Return the (X, Y) coordinate for the center point of the cell that contains the specified text.  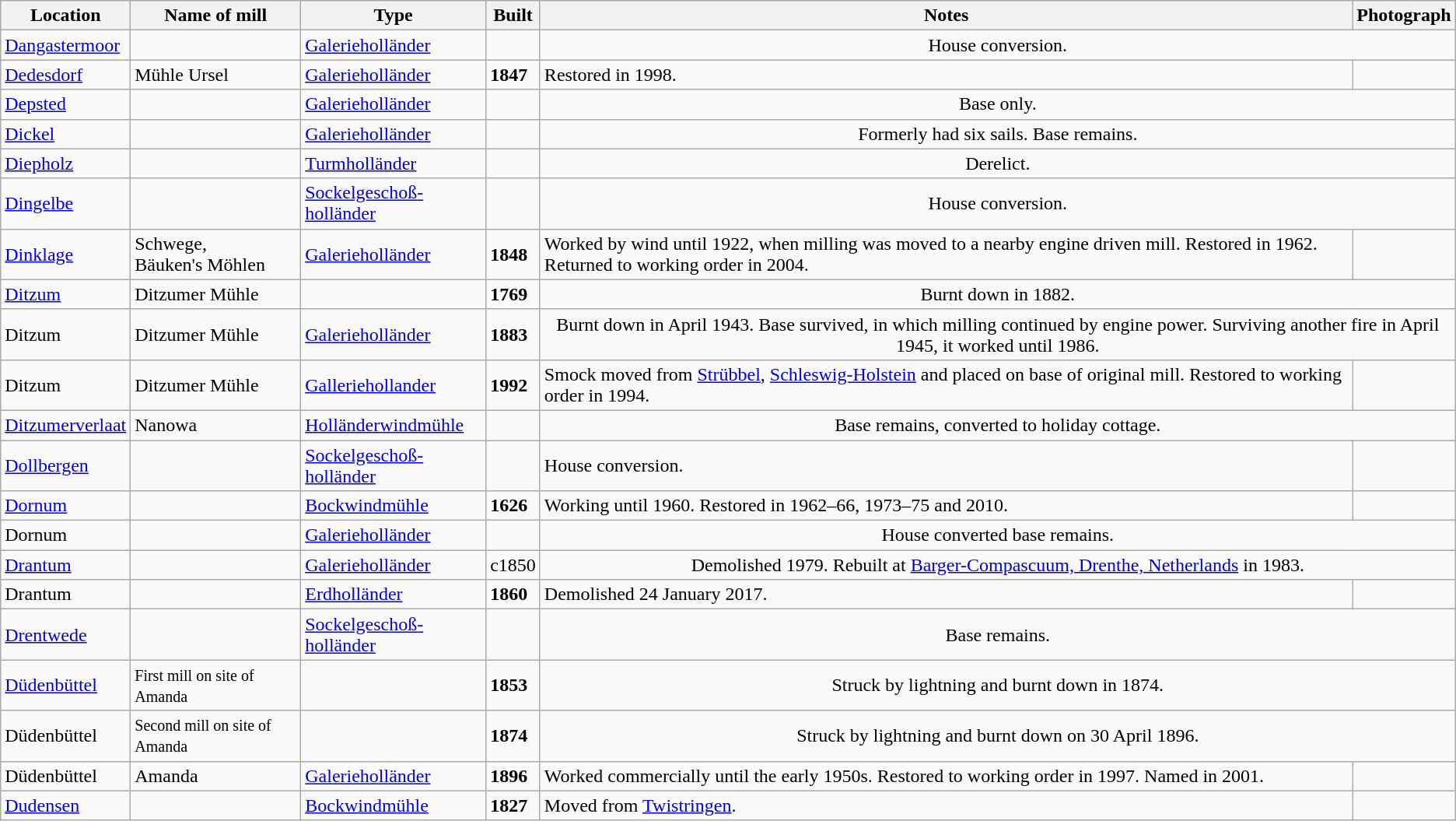
Derelict. (997, 163)
Dangastermoor (65, 45)
Photograph (1404, 16)
1883 (513, 335)
Location (65, 16)
Burnt down in April 1943. Base survived, in which milling continued by engine power. Surviving another fire in April 1945, it worked until 1986. (997, 335)
Diepholz (65, 163)
Dickel (65, 134)
Schwege,Bäuken's Möhlen (216, 254)
Burnt down in 1882. (997, 294)
Base remains, converted to holiday cottage. (997, 425)
Nanowa (216, 425)
Second mill on site of Amanda (216, 736)
Dedesdorf (65, 75)
Type (394, 16)
Worked by wind until 1922, when milling was moved to a nearby engine driven mill. Restored in 1962. Returned to working order in 2004. (946, 254)
1992 (513, 384)
1847 (513, 75)
Amanda (216, 776)
c1850 (513, 565)
Erdholländer (394, 595)
1827 (513, 805)
Depsted (65, 104)
Demolished 24 January 2017. (946, 595)
1874 (513, 736)
Ditzumerverlaat (65, 425)
Galleriehollander (394, 384)
Built (513, 16)
Struck by lightning and burnt down on 30 April 1896. (997, 736)
Name of mill (216, 16)
Turmholländer (394, 163)
Demolished 1979. Rebuilt at Barger-Compascuum, Drenthe, Netherlands in 1983. (997, 565)
Smock moved from Strübbel, Schleswig-Holstein and placed on base of original mill. Restored to working order in 1994. (946, 384)
Worked commercially until the early 1950s. Restored to working order in 1997. Named in 2001. (946, 776)
1626 (513, 506)
Mühle Ursel (216, 75)
Moved from Twistringen. (946, 805)
Holländerwindmühle (394, 425)
Notes (946, 16)
1896 (513, 776)
Dudensen (65, 805)
Base remains. (997, 635)
Working until 1960. Restored in 1962–66, 1973–75 and 2010. (946, 506)
Dollbergen (65, 465)
1853 (513, 685)
Restored in 1998. (946, 75)
Drentwede (65, 635)
1860 (513, 595)
Formerly had six sails. Base remains. (997, 134)
Base only. (997, 104)
First mill on site of Amanda (216, 685)
Dinklage (65, 254)
1769 (513, 294)
Struck by lightning and burnt down in 1874. (997, 685)
1848 (513, 254)
House converted base remains. (997, 535)
Dingelbe (65, 204)
